From the cell containing the given text, extract its center point as [X, Y] coordinate. 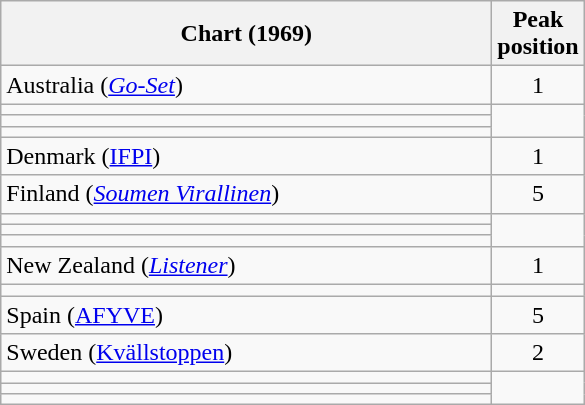
Sweden (Kvällstoppen) [246, 353]
Finland (Soumen Virallinen) [246, 194]
Australia (Go-Set) [246, 85]
Spain (AFYVE) [246, 315]
Chart (1969) [246, 34]
2 [538, 353]
Peakposition [538, 34]
New Zealand (Listener) [246, 265]
Denmark (IFPI) [246, 156]
